Identify which cell holds the provided text, then report its (X, Y) central coordinate. 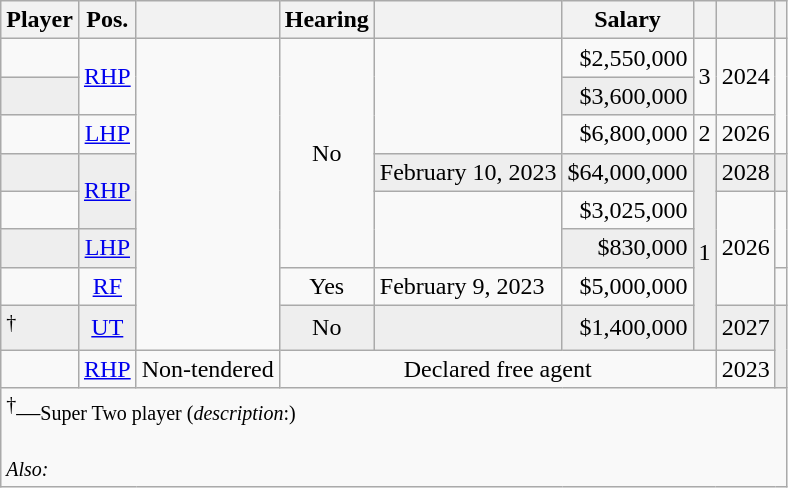
$5,000,000 (628, 286)
Hearing (326, 20)
RF (107, 286)
2024 (746, 77)
Player (40, 20)
UT (107, 328)
$3,600,000 (628, 96)
$6,800,000 (628, 134)
$1,400,000 (628, 328)
3 (704, 77)
† (40, 328)
Salary (628, 20)
$3,025,000 (628, 210)
Yes (326, 286)
Pos. (107, 20)
$830,000 (628, 248)
$2,550,000 (628, 58)
2 (704, 134)
Non-tendered (208, 369)
February 10, 2023 (468, 172)
$64,000,000 (628, 172)
1 (704, 252)
Declared free agent (498, 369)
2028 (746, 172)
2027 (746, 328)
2023 (746, 369)
February 9, 2023 (468, 286)
†—Super Two player (description:)Also: (394, 438)
